Search for the cell housing the specified text and yield its [X, Y] center coordinate. 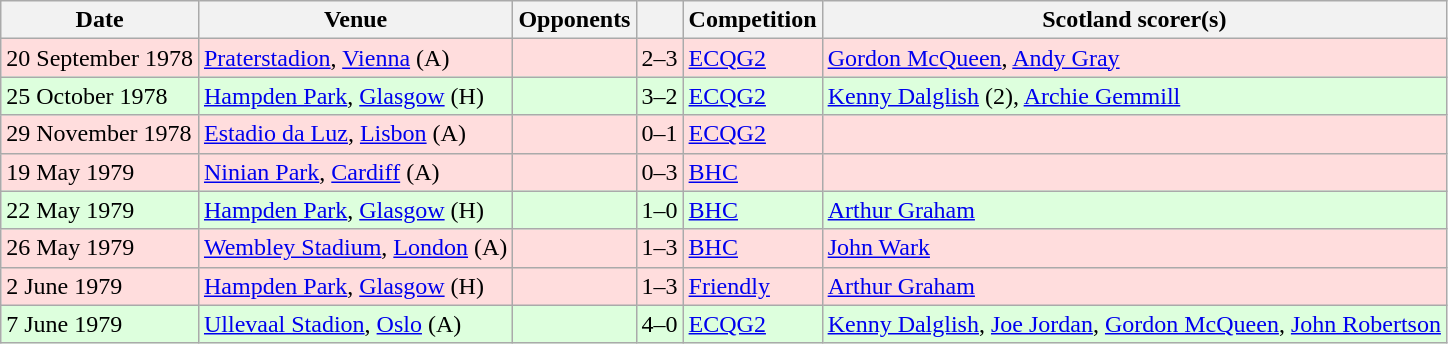
3–2 [660, 96]
25 October 1978 [100, 96]
19 May 1979 [100, 172]
Gordon McQueen, Andy Gray [1134, 58]
20 September 1978 [100, 58]
Friendly [752, 286]
22 May 1979 [100, 210]
2 June 1979 [100, 286]
2–3 [660, 58]
7 June 1979 [100, 324]
Wembley Stadium, London (A) [355, 248]
29 November 1978 [100, 134]
0–1 [660, 134]
Venue [355, 20]
4–0 [660, 324]
Kenny Dalglish, Joe Jordan, Gordon McQueen, John Robertson [1134, 324]
Kenny Dalglish (2), Archie Gemmill [1134, 96]
John Wark [1134, 248]
Competition [752, 20]
Praterstadion, Vienna (A) [355, 58]
Estadio da Luz, Lisbon (A) [355, 134]
Scotland scorer(s) [1134, 20]
1–0 [660, 210]
Ullevaal Stadion, Oslo (A) [355, 324]
Ninian Park, Cardiff (A) [355, 172]
26 May 1979 [100, 248]
Date [100, 20]
0–3 [660, 172]
Opponents [574, 20]
